Return (x, y) of the center of cell containing provided text 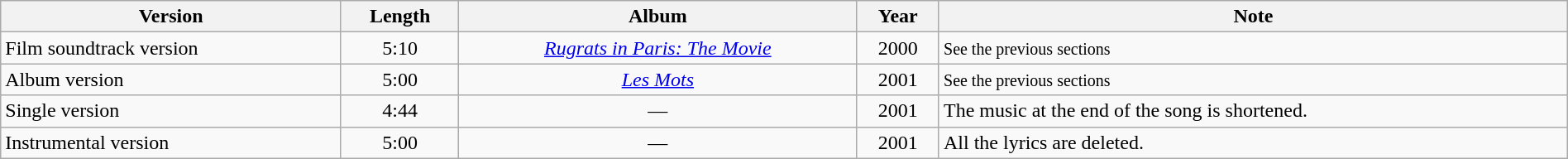
Note (1253, 17)
5:10 (399, 48)
Length (399, 17)
Film soundtrack version (171, 48)
Album version (171, 79)
All the lyrics are deleted. (1253, 142)
Rugrats in Paris: The Movie (658, 48)
Les Mots (658, 79)
4:44 (399, 111)
Instrumental version (171, 142)
Year (898, 17)
Version (171, 17)
The music at the end of the song is shortened. (1253, 111)
2000 (898, 48)
Album (658, 17)
Single version (171, 111)
